Identify which cell holds the provided text, then report its (x, y) central coordinate. 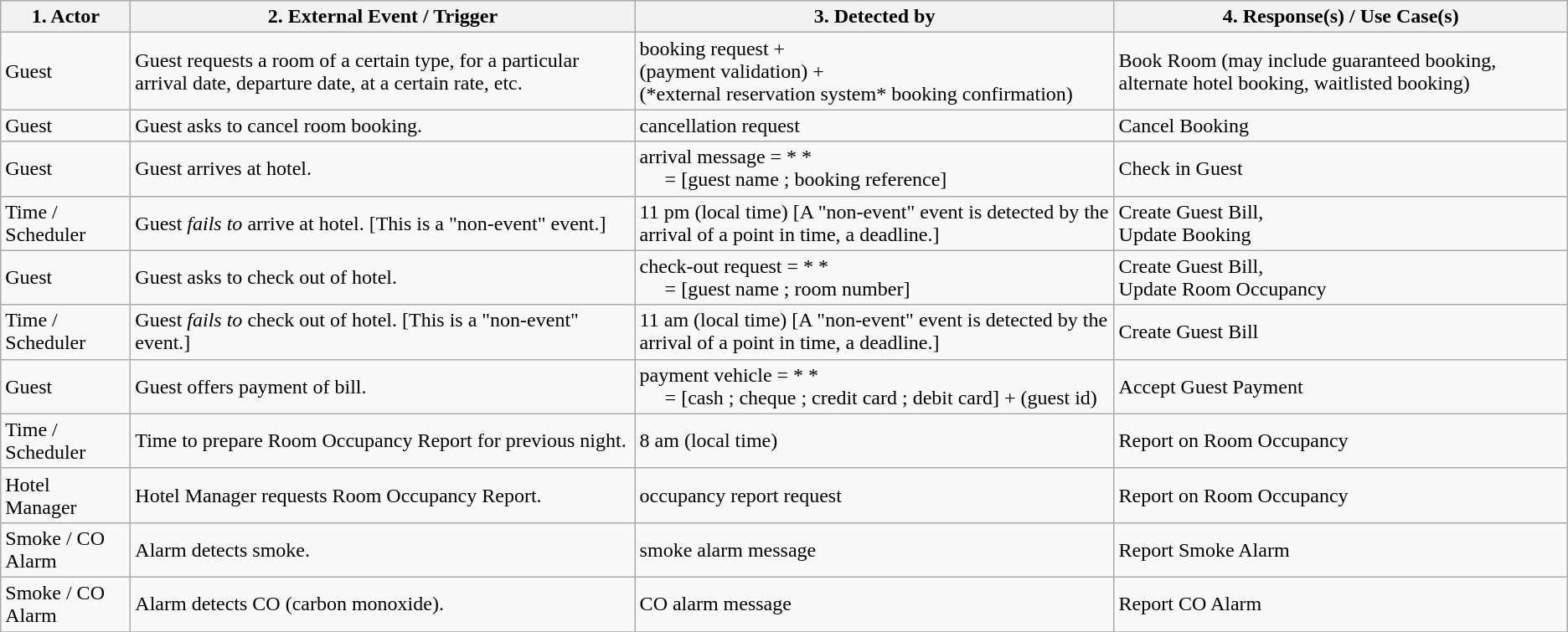
Hotel Manager (65, 496)
8 am (local time) (874, 440)
check-out request = * * = [guest name ; room number] (874, 278)
Guest asks to cancel room booking. (383, 126)
Accept Guest Payment (1340, 387)
3. Detected by (874, 17)
arrival message = * * = [guest name ; booking reference] (874, 169)
1. Actor (65, 17)
Alarm detects CO (carbon monoxide). (383, 604)
Time to prepare Room Occupancy Report for previous night. (383, 440)
4. Response(s) / Use Case(s) (1340, 17)
Create Guest Bill, Update Room Occupancy (1340, 278)
CO alarm message (874, 604)
Create Guest Bill (1340, 331)
Create Guest Bill, Update Booking (1340, 223)
cancellation request (874, 126)
2. External Event / Trigger (383, 17)
Guest arrives at hotel. (383, 169)
occupancy report request (874, 496)
Guest fails to check out of hotel. [This is a "non-event" event.] (383, 331)
payment vehicle = * * = [cash ; cheque ; credit card ; debit card] + (guest id) (874, 387)
Cancel Booking (1340, 126)
Report CO Alarm (1340, 604)
11 am (local time) [A "non-event" event is detected by the arrival of a point in time, a deadline.] (874, 331)
Guest offers payment of bill. (383, 387)
smoke alarm message (874, 549)
11 pm (local time) [A "non-event" event is detected by the arrival of a point in time, a deadline.] (874, 223)
Guest fails to arrive at hotel. [This is a "non-event" event.] (383, 223)
Check in Guest (1340, 169)
Guest requests a room of a certain type, for a particular arrival date, departure date, at a certain rate, etc. (383, 71)
Hotel Manager requests Room Occupancy Report. (383, 496)
Book Room (may include guaranteed booking, alternate hotel booking, waitlisted booking) (1340, 71)
Report Smoke Alarm (1340, 549)
booking request +(payment validation) +(*external reservation system* booking confirmation) (874, 71)
Guest asks to check out of hotel. (383, 278)
Alarm detects smoke. (383, 549)
